Identify which cell holds the provided text, then report its (X, Y) central coordinate. 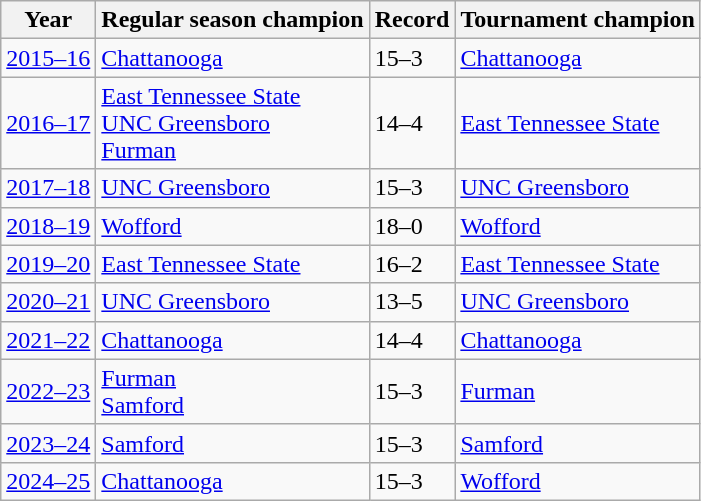
2020–21 (48, 302)
2023–24 (48, 443)
2016–17 (48, 123)
18–0 (412, 226)
Regular season champion (232, 20)
2018–19 (48, 226)
2019–20 (48, 264)
2024–25 (48, 481)
East Tennessee StateUNC GreensboroFurman (232, 123)
13–5 (412, 302)
Tournament champion (578, 20)
2015–16 (48, 58)
Furman (578, 392)
2022–23 (48, 392)
Year (48, 20)
2021–22 (48, 340)
16–2 (412, 264)
2017–18 (48, 188)
FurmanSamford (232, 392)
Record (412, 20)
